Return the [X, Y] coordinate for the center point of the cell that contains the specified text.  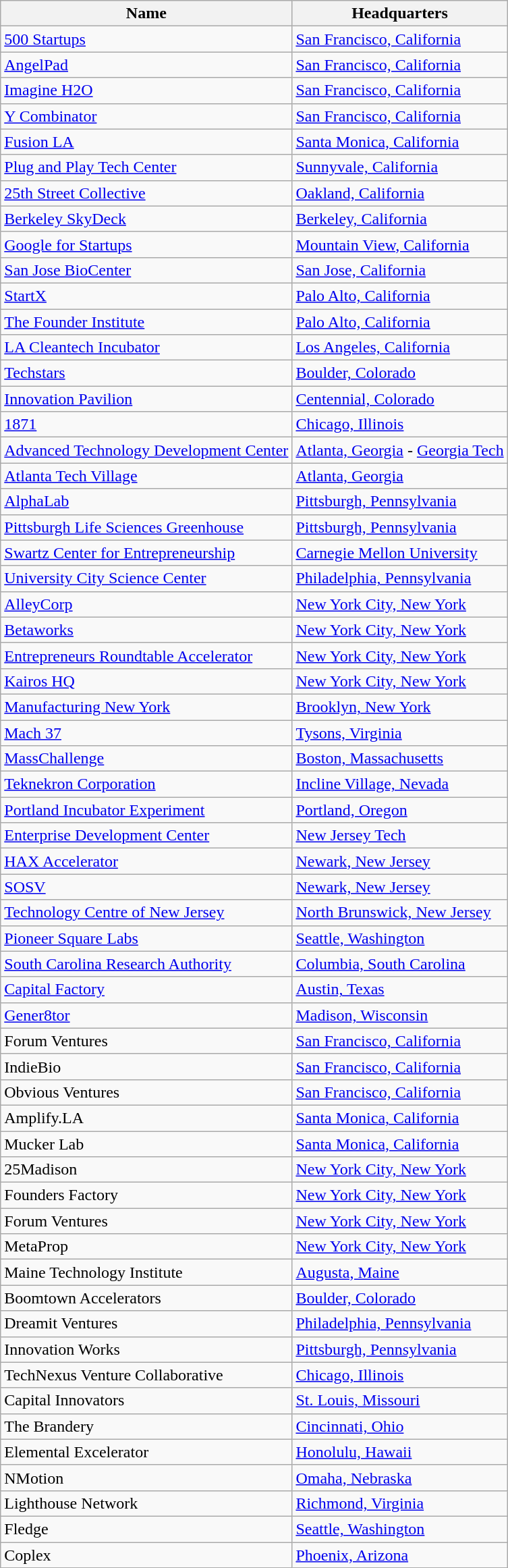
Madison, Wisconsin [399, 1015]
Columbia, South Carolina [399, 964]
Richmond, Virginia [399, 1503]
Sunnyvale, California [399, 167]
Mucker Lab [146, 1144]
LA Cleantech Incubator [146, 348]
Capital Innovators [146, 1401]
Los Angeles, California [399, 348]
Portland, Oregon [399, 810]
San Jose, California [399, 270]
IndieBio [146, 1066]
Cincinnati, Ohio [399, 1426]
Lighthouse Network [146, 1503]
Atlanta, Georgia - Georgia Tech [399, 450]
MetaProp [146, 1247]
Innovation Pavilion [146, 399]
Dreamit Ventures [146, 1324]
NMotion [146, 1478]
Atlanta Tech Village [146, 476]
St. Louis, Missouri [399, 1401]
Berkeley, California [399, 219]
Enterprise Development Center [146, 836]
Coplex [146, 1555]
Boomtown Accelerators [146, 1298]
Fusion LA [146, 142]
Techstars [146, 373]
SOSV [146, 887]
Betaworks [146, 630]
HAX Accelerator [146, 861]
Technology Centre of New Jersey [146, 913]
Google for Startups [146, 244]
Founders Factory [146, 1195]
North Brunswick, New Jersey [399, 913]
Berkeley SkyDeck [146, 219]
Pioneer Square Labs [146, 938]
Brooklyn, New York [399, 707]
1871 [146, 425]
Plug and Play Tech Center [146, 167]
Gener8tor [146, 1015]
Headquarters [399, 13]
Y Combinator [146, 116]
University City Science Center [146, 578]
The Founder Institute [146, 322]
500 Startups [146, 39]
StartX [146, 296]
Mountain View, California [399, 244]
Omaha, Nebraska [399, 1478]
Advanced Technology Development Center [146, 450]
25th Street Collective [146, 193]
Kairos HQ [146, 681]
The Brandery [146, 1426]
Carnegie Mellon University [399, 553]
Augusta, Maine [399, 1272]
Amplify.LA [146, 1118]
Teknekron Corporation [146, 784]
Incline Village, Nevada [399, 784]
Pittsburgh Life Sciences Greenhouse [146, 527]
Manufacturing New York [146, 707]
Portland Incubator Experiment [146, 810]
AlphaLab [146, 502]
Mach 37 [146, 732]
AngelPad [146, 65]
Honolulu, Hawaii [399, 1452]
Atlanta, Georgia [399, 476]
South Carolina Research Authority [146, 964]
TechNexus Venture Collaborative [146, 1375]
Elemental Excelerator [146, 1452]
Name [146, 13]
Maine Technology Institute [146, 1272]
AlleyCorp [146, 604]
Tysons, Virginia [399, 732]
Obvious Ventures [146, 1092]
Imagine H2O [146, 90]
Phoenix, Arizona [399, 1555]
Austin, Texas [399, 990]
New Jersey Tech [399, 836]
Capital Factory [146, 990]
Entrepreneurs Roundtable Accelerator [146, 655]
Innovation Works [146, 1349]
MassChallenge [146, 759]
San Jose BioCenter [146, 270]
Fledge [146, 1529]
Oakland, California [399, 193]
Boston, Massachusetts [399, 759]
Swartz Center for Entrepreneurship [146, 553]
Centennial, Colorado [399, 399]
25Madison [146, 1170]
